Locate the cell with the specified text and output its (x, y) center coordinate. 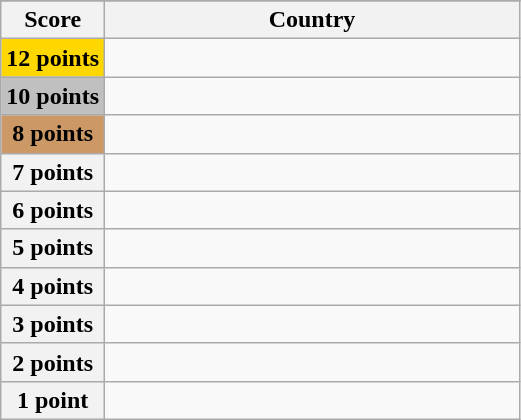
10 points (53, 96)
1 point (53, 400)
3 points (53, 324)
4 points (53, 286)
5 points (53, 248)
8 points (53, 134)
12 points (53, 58)
6 points (53, 210)
7 points (53, 172)
Score (53, 20)
Country (312, 20)
2 points (53, 362)
